Capture the cell that displays the provided text and extract its [x, y] central coordinate. 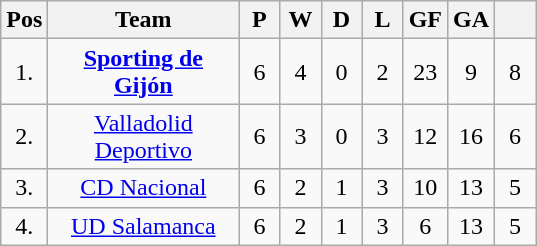
23 [425, 72]
9 [472, 72]
2. [24, 136]
3. [24, 188]
D [342, 20]
P [260, 20]
4. [24, 226]
CD Nacional [144, 188]
8 [516, 72]
GF [425, 20]
10 [425, 188]
12 [425, 136]
1. [24, 72]
Pos [24, 20]
4 [300, 72]
Sporting de Gijón [144, 72]
16 [472, 136]
UD Salamanca [144, 226]
Team [144, 20]
Valladolid Deportivo [144, 136]
W [300, 20]
GA [472, 20]
L [382, 20]
